Provide the (x, y) coordinate of the cell's center where the given text is located.  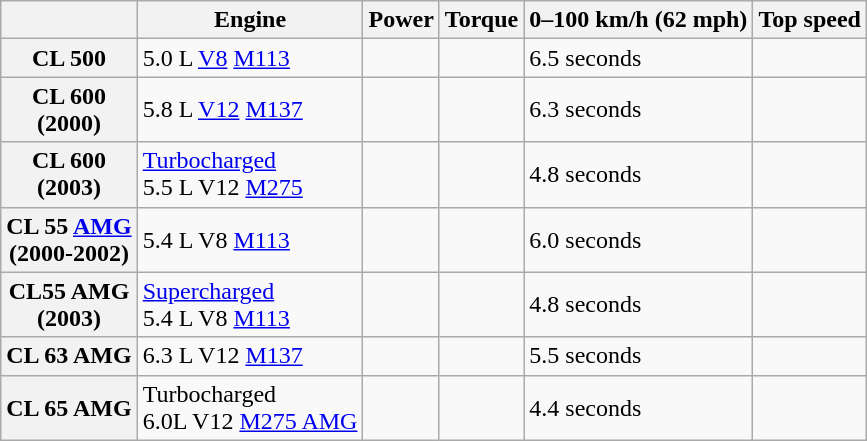
0–100 km/h (62 mph) (638, 20)
6.3 L V12 M137 (250, 356)
CL 65 AMG (69, 408)
Power (401, 20)
Top speed (810, 20)
Torque (481, 20)
5.4 L V8 M113 (250, 240)
CL 55 AMG(2000-2002) (69, 240)
Supercharged5.4 L V8 M113 (250, 304)
CL 500 (69, 58)
Turbocharged6.0L V12 M275 AMG (250, 408)
6.3 seconds (638, 110)
5.0 L V8 M113 (250, 58)
CL 600(2003) (69, 174)
CL 600(2000) (69, 110)
Engine (250, 20)
4.4 seconds (638, 408)
CL55 AMG(2003) (69, 304)
CL 63 AMG (69, 356)
5.5 seconds (638, 356)
5.8 L V12 M137 (250, 110)
Turbocharged5.5 L V12 M275 (250, 174)
6.5 seconds (638, 58)
6.0 seconds (638, 240)
